From the cell containing the given text, extract its center point as (x, y) coordinate. 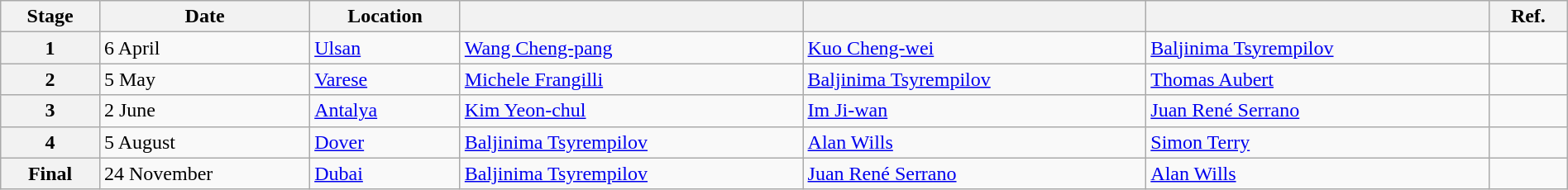
Varese (385, 79)
3 (50, 111)
Im Ji-wan (974, 111)
Wang Cheng-pang (632, 48)
5 May (204, 79)
24 November (204, 173)
5 August (204, 142)
Stage (50, 17)
1 (50, 48)
2 (50, 79)
6 April (204, 48)
4 (50, 142)
Antalya (385, 111)
Dover (385, 142)
Location (385, 17)
Ulsan (385, 48)
Kuo Cheng-wei (974, 48)
Thomas Aubert (1318, 79)
Final (50, 173)
Ref. (1528, 17)
Michele Frangilli (632, 79)
Simon Terry (1318, 142)
Dubai (385, 173)
2 June (204, 111)
Date (204, 17)
Kim Yeon-chul (632, 111)
